Identify which cell holds the provided text, then report its (X, Y) central coordinate. 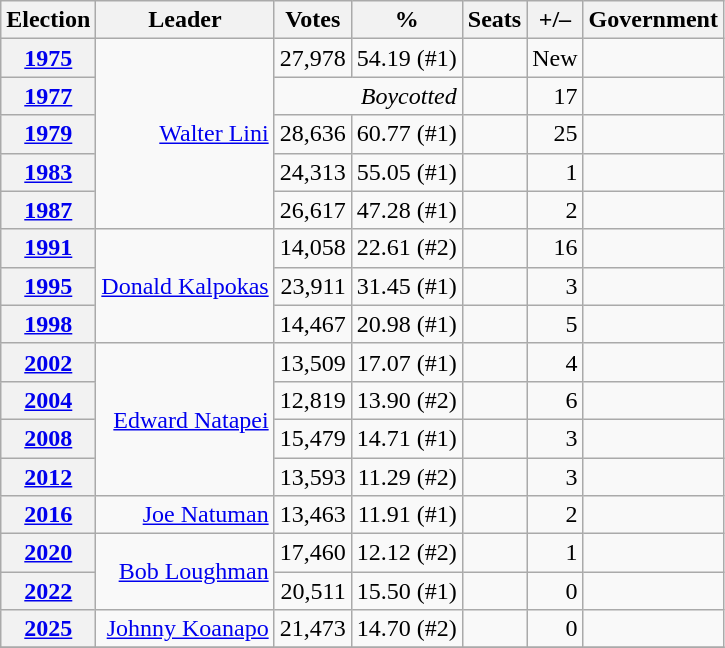
13.90 (#2) (406, 400)
1977 (48, 96)
13,593 (312, 477)
1987 (48, 210)
2022 (48, 591)
Johnny Koanapo (185, 629)
1979 (48, 134)
Donald Kalpokas (185, 286)
26,617 (312, 210)
2012 (48, 477)
2008 (48, 438)
1975 (48, 58)
2002 (48, 362)
15,479 (312, 438)
% (406, 20)
55.05 (#1) (406, 172)
15.50 (#1) (406, 591)
22.61 (#2) (406, 248)
5 (555, 324)
1983 (48, 172)
14,058 (312, 248)
25 (555, 134)
12,819 (312, 400)
13,509 (312, 362)
1998 (48, 324)
Votes (312, 20)
17 (555, 96)
2004 (48, 400)
28,636 (312, 134)
16 (555, 248)
13,463 (312, 515)
Walter Lini (185, 134)
20.98 (#1) (406, 324)
14.71 (#1) (406, 438)
21,473 (312, 629)
Bob Loughman (185, 572)
2016 (48, 515)
Government (653, 20)
Seats (494, 20)
2025 (48, 629)
Election (48, 20)
31.45 (#1) (406, 286)
24,313 (312, 172)
17,460 (312, 553)
+/– (555, 20)
Boycotted (368, 96)
12.12 (#2) (406, 553)
Leader (185, 20)
Joe Natuman (185, 515)
47.28 (#1) (406, 210)
New (555, 58)
14.70 (#2) (406, 629)
11.29 (#2) (406, 477)
23,911 (312, 286)
1995 (48, 286)
54.19 (#1) (406, 58)
Edward Natapei (185, 419)
1991 (48, 248)
20,511 (312, 591)
11.91 (#1) (406, 515)
60.77 (#1) (406, 134)
6 (555, 400)
4 (555, 362)
17.07 (#1) (406, 362)
2020 (48, 553)
27,978 (312, 58)
14,467 (312, 324)
